Determine the [X, Y] coordinate at the center of the cell enclosing the given text.  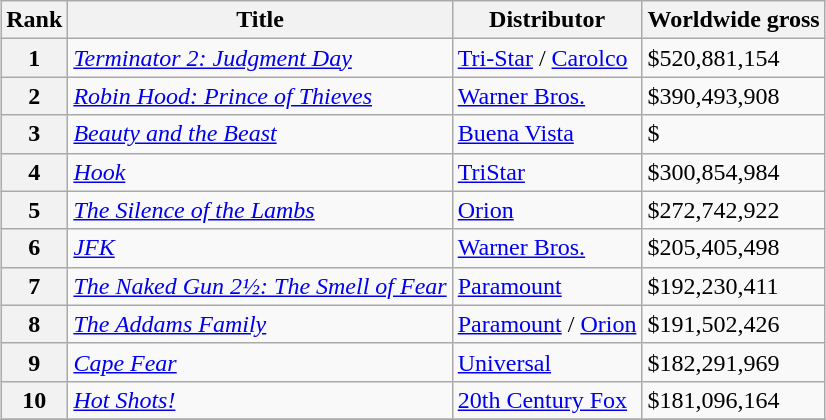
The Naked Gun 2½: The Smell of Fear [260, 286]
Orion [547, 210]
1 [34, 58]
$272,742,922 [734, 210]
Tri-Star / Carolco [547, 58]
Terminator 2: Judgment Day [260, 58]
JFK [260, 248]
20th Century Fox [547, 400]
Title [260, 20]
Rank [34, 20]
$300,854,984 [734, 172]
The Silence of the Lambs [260, 210]
2 [34, 96]
Hook [260, 172]
6 [34, 248]
$192,230,411 [734, 286]
Beauty and the Beast [260, 134]
$ [734, 134]
TriStar [547, 172]
9 [34, 362]
5 [34, 210]
Cape Fear [260, 362]
$390,493,908 [734, 96]
Universal [547, 362]
7 [34, 286]
$182,291,969 [734, 362]
Buena Vista [547, 134]
Hot Shots! [260, 400]
3 [34, 134]
Robin Hood: Prince of Thieves [260, 96]
Distributor [547, 20]
$205,405,498 [734, 248]
The Addams Family [260, 324]
4 [34, 172]
$191,502,426 [734, 324]
Worldwide gross [734, 20]
10 [34, 400]
$520,881,154 [734, 58]
Paramount [547, 286]
8 [34, 324]
Paramount / Orion [547, 324]
$181,096,164 [734, 400]
